Capture the cell that displays the provided text and extract its (x, y) central coordinate. 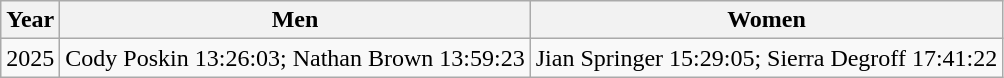
Cody Poskin 13:26:03; Nathan Brown 13:59:23 (295, 58)
Year (30, 20)
Men (295, 20)
2025 (30, 58)
Women (766, 20)
Jian Springer 15:29:05; Sierra Degroff 17:41:22 (766, 58)
